Determine the (x, y) coordinate at the center of the cell enclosing the given text.  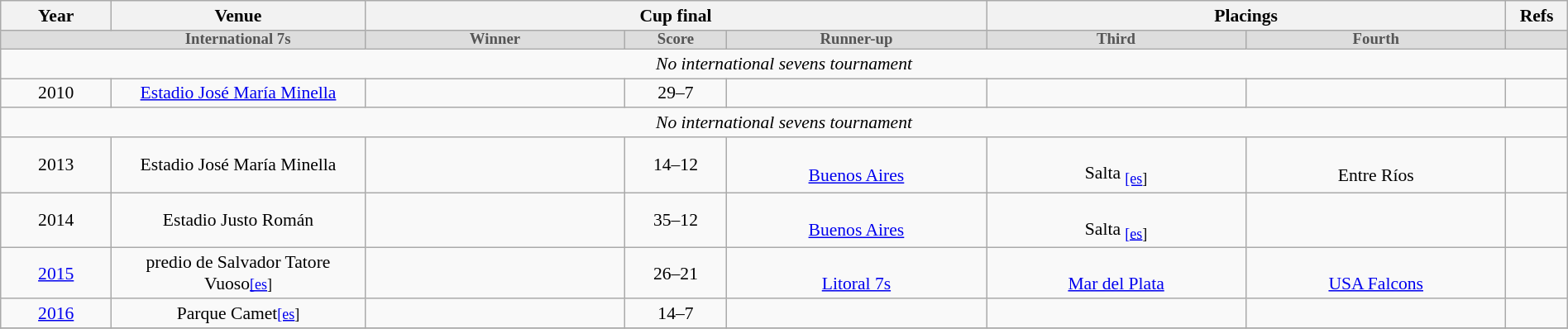
Estadio Justo Román (238, 220)
Refs (1537, 16)
26–21 (676, 273)
2010 (56, 93)
2013 (56, 165)
14–12 (676, 165)
14–7 (676, 313)
2015 (56, 273)
Runner-up (856, 40)
USA Falcons (1376, 273)
Winner (495, 40)
Placings (1245, 16)
Parque Camet[es] (238, 313)
29–7 (676, 93)
Year (56, 16)
Venue (238, 16)
35–12 (676, 220)
International 7s (238, 40)
2014 (56, 220)
Litoral 7s (856, 273)
Score (676, 40)
Entre Ríos (1376, 165)
Cup final (675, 16)
predio de Salvador Tatore Vuoso[es] (238, 273)
2016 (56, 313)
Fourth (1376, 40)
Third (1116, 40)
Mar del Plata (1116, 273)
